Provide the (X, Y) coordinate of the cell's center where the given text is located.  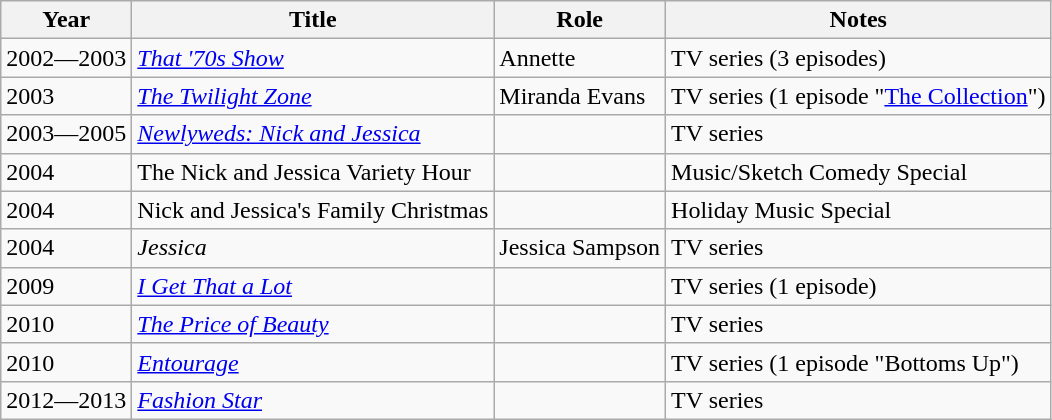
Title (313, 20)
TV series (1 episode "The Collection") (858, 96)
Jessica (313, 248)
Entourage (313, 362)
Notes (858, 20)
Role (580, 20)
The Price of Beauty (313, 324)
2002—2003 (66, 58)
That '70s Show (313, 58)
Fashion Star (313, 400)
Year (66, 20)
Annette (580, 58)
The Twilight Zone (313, 96)
2003 (66, 96)
I Get That a Lot (313, 286)
The Nick and Jessica Variety Hour (313, 172)
Nick and Jessica's Family Christmas (313, 210)
2012—2013 (66, 400)
TV series (1 episode "Bottoms Up") (858, 362)
TV series (1 episode) (858, 286)
Newlyweds: Nick and Jessica (313, 134)
Holiday Music Special (858, 210)
2003—2005 (66, 134)
TV series (3 episodes) (858, 58)
Jessica Sampson (580, 248)
Miranda Evans (580, 96)
Music/Sketch Comedy Special (858, 172)
2009 (66, 286)
